Search for the cell housing the specified text and yield its (X, Y) center coordinate. 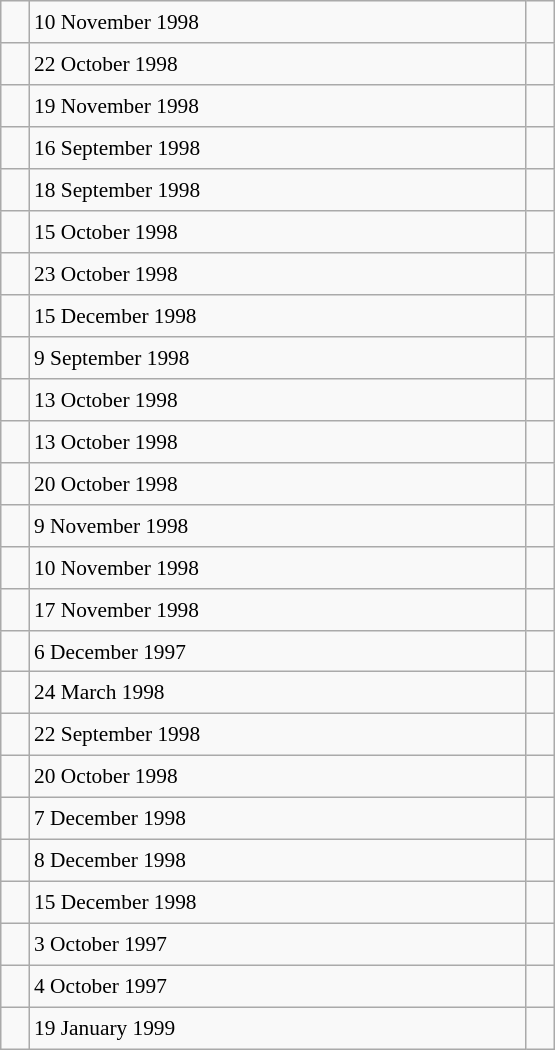
16 September 1998 (278, 148)
6 December 1997 (278, 651)
8 December 1998 (278, 861)
22 October 1998 (278, 64)
18 September 1998 (278, 190)
22 September 1998 (278, 735)
19 January 1999 (278, 1028)
15 October 1998 (278, 232)
23 October 1998 (278, 274)
24 March 1998 (278, 693)
9 September 1998 (278, 358)
3 October 1997 (278, 945)
17 November 1998 (278, 609)
4 October 1997 (278, 986)
9 November 1998 (278, 525)
7 December 1998 (278, 819)
19 November 1998 (278, 106)
